Extract the [x, y] coordinate from the center of the cell holding the provided text.  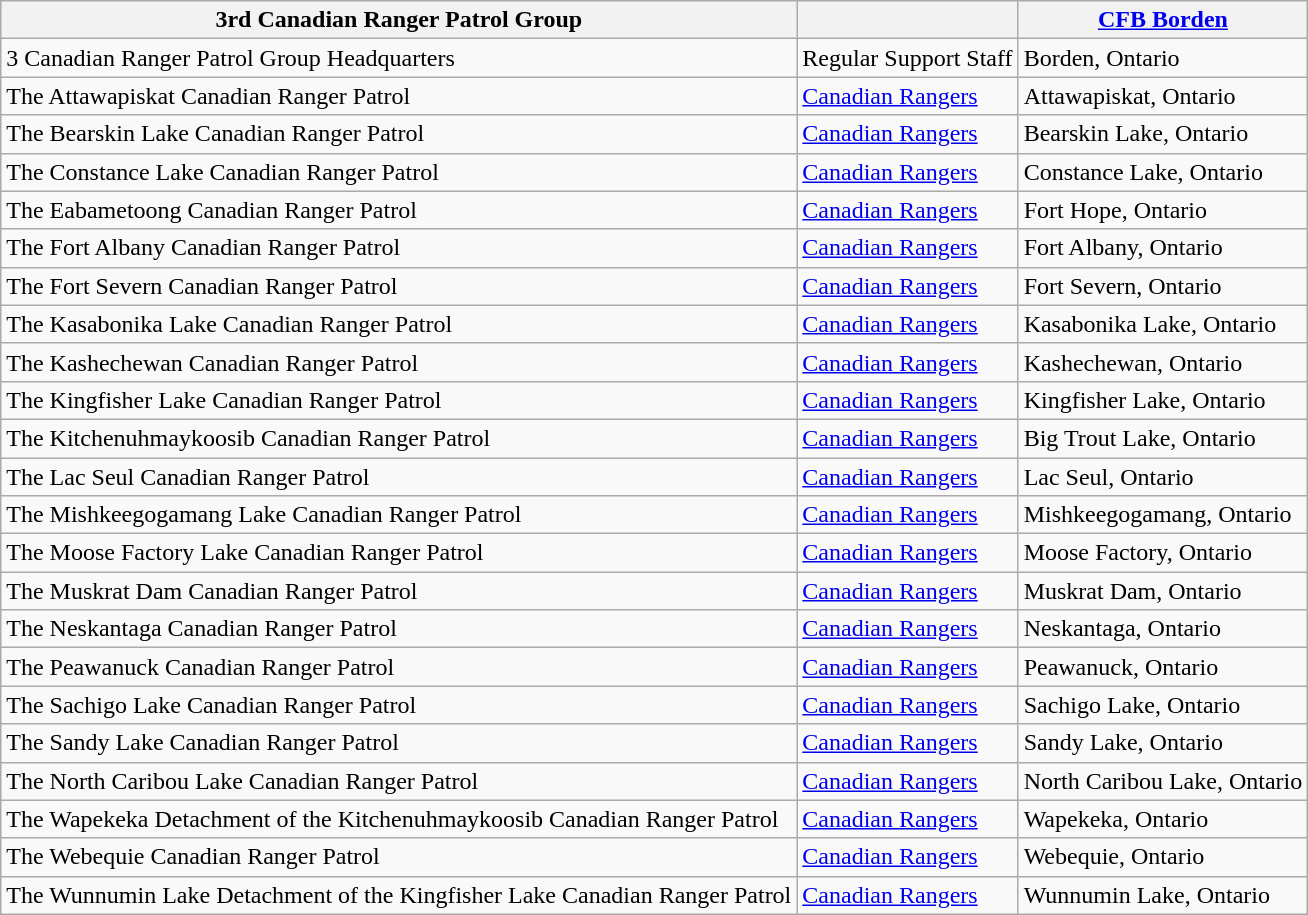
The Sandy Lake Canadian Ranger Patrol [399, 743]
The Kasabonika Lake Canadian Ranger Patrol [399, 324]
Regular Support Staff [908, 58]
3rd Canadian Ranger Patrol Group [399, 20]
Fort Albany, Ontario [1163, 248]
The Mishkeegogamang Lake Canadian Ranger Patrol [399, 515]
Kashechewan, Ontario [1163, 362]
Attawapiskat, Ontario [1163, 96]
The Webequie Canadian Ranger Patrol [399, 857]
Webequie, Ontario [1163, 857]
The Attawapiskat Canadian Ranger Patrol [399, 96]
Bearskin Lake, Ontario [1163, 134]
Kasabonika Lake, Ontario [1163, 324]
The Constance Lake Canadian Ranger Patrol [399, 172]
Fort Hope, Ontario [1163, 210]
The Wunnumin Lake Detachment of the Kingfisher Lake Canadian Ranger Patrol [399, 895]
Sachigo Lake, Ontario [1163, 705]
Big Trout Lake, Ontario [1163, 438]
Constance Lake, Ontario [1163, 172]
Neskantaga, Ontario [1163, 629]
Kingfisher Lake, Ontario [1163, 400]
Wapekeka, Ontario [1163, 819]
The Kashechewan Canadian Ranger Patrol [399, 362]
The Kingfisher Lake Canadian Ranger Patrol [399, 400]
The North Caribou Lake Canadian Ranger Patrol [399, 781]
The Fort Severn Canadian Ranger Patrol [399, 286]
3 Canadian Ranger Patrol Group Headquarters [399, 58]
Fort Severn, Ontario [1163, 286]
Peawanuck, Ontario [1163, 667]
Muskrat Dam, Ontario [1163, 591]
The Lac Seul Canadian Ranger Patrol [399, 477]
The Wapekeka Detachment of the Kitchenuhmaykoosib Canadian Ranger Patrol [399, 819]
The Peawanuck Canadian Ranger Patrol [399, 667]
The Bearskin Lake Canadian Ranger Patrol [399, 134]
Borden, Ontario [1163, 58]
CFB Borden [1163, 20]
The Eabametoong Canadian Ranger Patrol [399, 210]
The Sachigo Lake Canadian Ranger Patrol [399, 705]
The Moose Factory Lake Canadian Ranger Patrol [399, 553]
The Fort Albany Canadian Ranger Patrol [399, 248]
The Kitchenuhmaykoosib Canadian Ranger Patrol [399, 438]
Mishkeegogamang, Ontario [1163, 515]
Sandy Lake, Ontario [1163, 743]
Wunnumin Lake, Ontario [1163, 895]
The Neskantaga Canadian Ranger Patrol [399, 629]
North Caribou Lake, Ontario [1163, 781]
Moose Factory, Ontario [1163, 553]
Lac Seul, Ontario [1163, 477]
The Muskrat Dam Canadian Ranger Patrol [399, 591]
